Find where the given text appears and provide that cell's center as (x, y) coordinate. 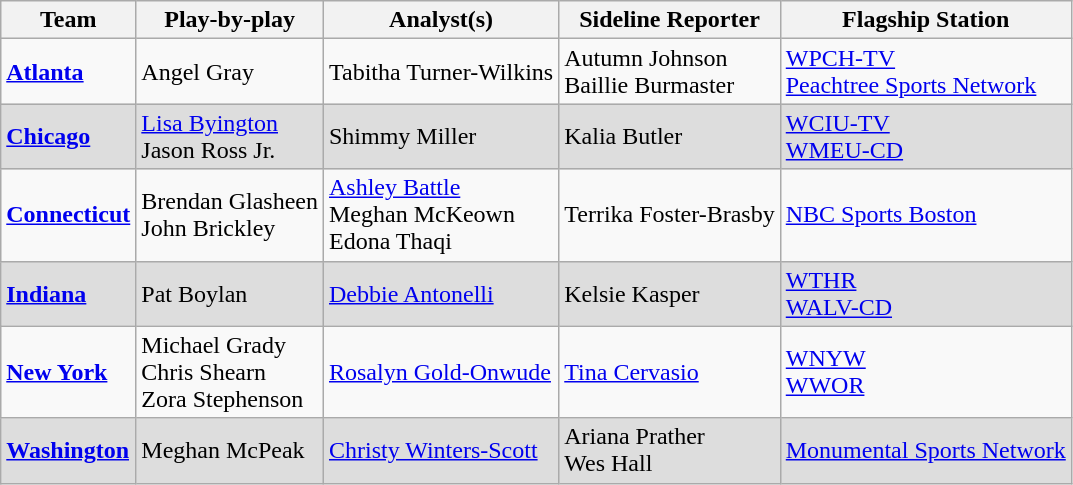
Monumental Sports Network (926, 450)
Ariana PratherWes Hall (670, 450)
Rosalyn Gold-Onwude (440, 372)
Sideline Reporter (670, 20)
Tabitha Turner-Wilkins (440, 72)
Play-by-play (230, 20)
Autumn JohnsonBaillie Burmaster (670, 72)
Washington (68, 450)
WCIU-TVWMEU-CD (926, 136)
Debbie Antonelli (440, 294)
Indiana (68, 294)
Tina Cervasio (670, 372)
NBC Sports Boston (926, 215)
Lisa ByingtonJason Ross Jr. (230, 136)
WNYWWWOR (926, 372)
Shimmy Miller (440, 136)
Chicago (68, 136)
Angel Gray (230, 72)
Team (68, 20)
Kalia Butler (670, 136)
Flagship Station (926, 20)
Meghan McPeak (230, 450)
WPCH-TVPeachtree Sports Network (926, 72)
Ashley BattleMeghan McKeownEdona Thaqi (440, 215)
WTHRWALV-CD (926, 294)
Analyst(s) (440, 20)
Atlanta (68, 72)
Pat Boylan (230, 294)
Christy Winters-Scott (440, 450)
Kelsie Kasper (670, 294)
Connecticut (68, 215)
Brendan GlasheenJohn Brickley (230, 215)
Terrika Foster-Brasby (670, 215)
Michael GradyChris Shearn Zora Stephenson (230, 372)
New York (68, 372)
